From the cell containing the given text, extract its center point as [x, y] coordinate. 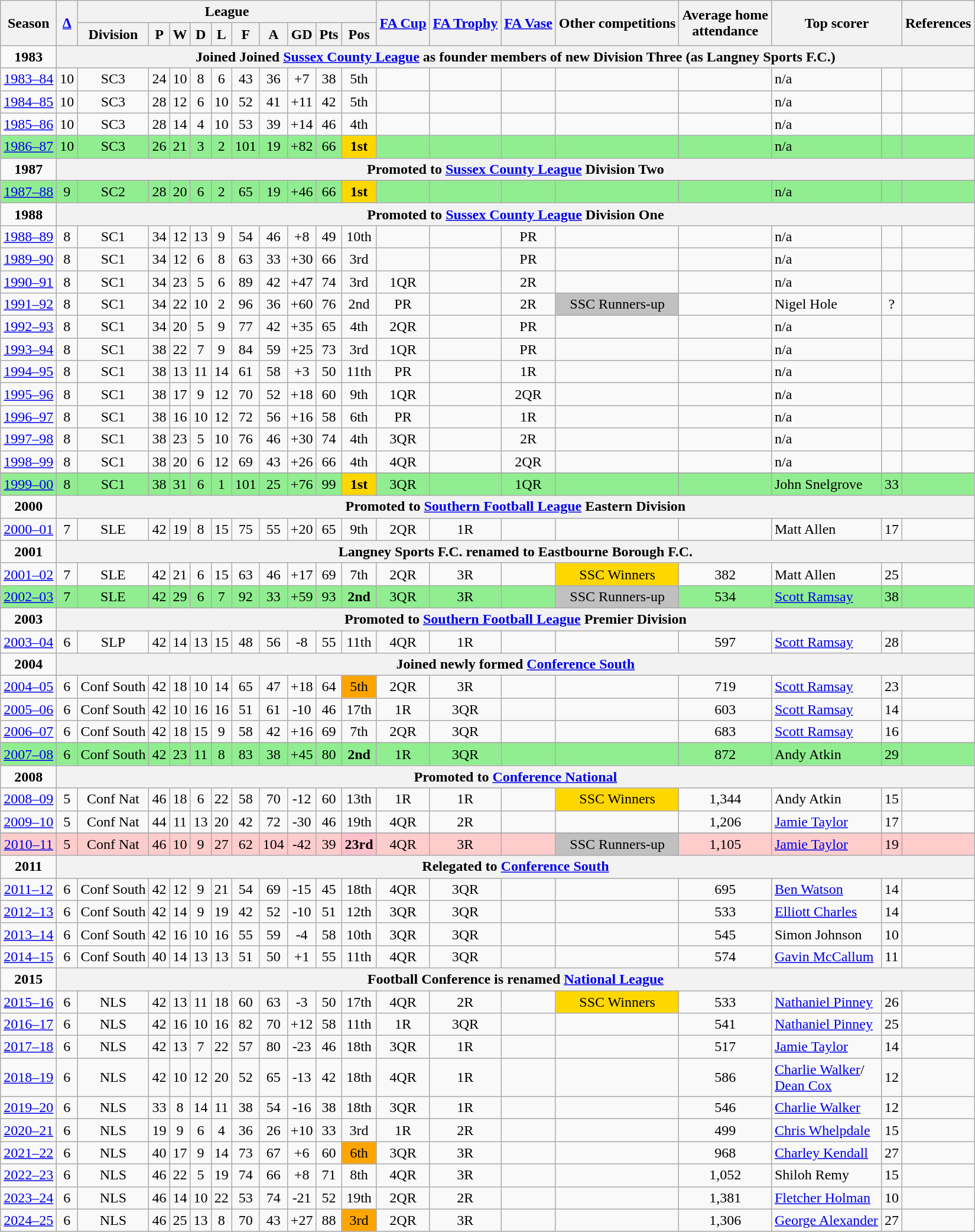
77 [246, 327]
62 [246, 844]
Other competitions [617, 23]
1,306 [726, 1220]
Nigel Hole [826, 304]
546 [726, 1108]
Top scorer [837, 23]
541 [726, 1024]
Joined Joined Sussex County League as founder members of new Division Three (as Langney Sports F.C.) [515, 57]
1996–97 [28, 417]
41 [273, 102]
1,052 [726, 1175]
1 [221, 484]
Gavin McCallum [826, 957]
Chris Whelpdale [826, 1130]
1,344 [726, 799]
-23 [301, 1047]
49 [329, 236]
89 [246, 282]
104 [273, 844]
+3 [301, 372]
Joined newly formed Conference South [515, 664]
FA Cup [403, 23]
+46 [301, 192]
W [180, 34]
23rd [359, 844]
82 [246, 1024]
Elliott Charles [826, 912]
99 [329, 484]
2013–14 [28, 934]
24 [160, 79]
44 [160, 822]
+6 [301, 1153]
+35 [301, 327]
1985–86 [28, 124]
872 [726, 754]
2012–13 [28, 912]
FA Trophy [466, 23]
-30 [301, 822]
31 [180, 484]
A [273, 34]
Pts [329, 34]
1987 [28, 169]
2000–01 [28, 529]
2011–12 [28, 889]
2018–19 [28, 1077]
93 [329, 596]
574 [726, 957]
2008–09 [28, 799]
+26 [301, 462]
1984–85 [28, 102]
F [246, 34]
2000 [28, 507]
Division [113, 34]
8th [359, 1175]
13th [359, 799]
Simon Johnson [826, 934]
83 [246, 754]
96 [246, 304]
2004 [28, 664]
2021–22 [28, 1153]
1,105 [726, 844]
References [938, 23]
2006–07 [28, 732]
+20 [301, 529]
517 [726, 1047]
75 [246, 529]
2022–23 [28, 1175]
-3 [301, 1002]
Promoted to Southern Football League Eastern Division [515, 507]
3 [201, 147]
2020–21 [28, 1130]
+25 [301, 349]
92 [246, 596]
1987–88 [28, 192]
-12 [301, 799]
1983–84 [28, 79]
1995–96 [28, 394]
∆ [67, 23]
-42 [301, 844]
1986–87 [28, 147]
1988 [28, 214]
Fletcher Holman [826, 1198]
+76 [301, 484]
Langney Sports F.C. renamed to Eastbourne Borough F.C. [515, 552]
2003–04 [28, 641]
D [201, 34]
GD [301, 34]
Charlie Walker [826, 1108]
Promoted to Sussex County League Division One [515, 214]
SLP [113, 641]
2002–03 [28, 596]
Charley Kendall [826, 1153]
2023–24 [28, 1198]
+10 [301, 1130]
+82 [301, 147]
2024–25 [28, 1220]
2004–05 [28, 687]
Pos [359, 34]
2001 [28, 552]
-8 [301, 641]
1988–89 [28, 236]
534 [726, 596]
? [891, 304]
George Alexander [826, 1220]
Football Conference is renamed National League [515, 979]
2005–06 [28, 709]
Promoted to Sussex County League Division Two [515, 169]
603 [726, 709]
57 [246, 1047]
FA Vase [528, 23]
-4 [301, 934]
47 [273, 687]
+12 [301, 1024]
Relegated to Conference South [515, 867]
67 [273, 1153]
+60 [301, 304]
+27 [301, 1220]
695 [726, 889]
64 [329, 687]
Ben Watson [826, 889]
-13 [301, 1077]
John Snelgrove [826, 484]
84 [246, 349]
Average home attendance [726, 23]
1994–95 [28, 372]
Promoted to Southern Football League Premier Division [515, 619]
League [227, 12]
545 [726, 934]
+47 [301, 282]
2001–02 [28, 574]
1991–92 [28, 304]
12th [359, 912]
-16 [301, 1108]
719 [726, 687]
382 [726, 574]
2014–15 [28, 957]
1990–91 [28, 282]
1,206 [726, 822]
2015 [28, 979]
+17 [301, 574]
2019–20 [28, 1108]
48 [246, 641]
+1 [301, 957]
2016–17 [28, 1024]
Promoted to Conference National [515, 777]
71 [329, 1175]
2009–10 [28, 822]
968 [726, 1153]
1993–94 [28, 349]
1983 [28, 57]
499 [726, 1130]
88 [329, 1220]
2003 [28, 619]
2007–08 [28, 754]
P [160, 34]
-15 [301, 889]
597 [726, 641]
2011 [28, 867]
L [221, 34]
683 [726, 732]
Charlie Walker/Dean Cox [826, 1077]
2008 [28, 777]
SC2 [113, 192]
1999–00 [28, 484]
1997–98 [28, 439]
2015–16 [28, 1002]
+14 [301, 124]
+45 [301, 754]
+11 [301, 102]
Season [28, 23]
2017–18 [28, 1047]
1992–93 [28, 327]
586 [726, 1077]
Shiloh Remy [826, 1175]
45 [329, 889]
+59 [301, 596]
1998–99 [28, 462]
-21 [301, 1198]
2010–11 [28, 844]
+7 [301, 79]
1,381 [726, 1198]
1989–90 [28, 259]
